Scan for the cell matching the given text and deliver its (X, Y) coordinate at center. 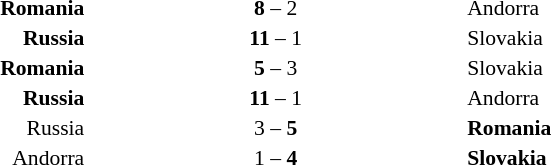
5 – 3 (276, 68)
3 – 5 (276, 128)
